Detect which cell encompasses the target text, then output its (x, y) center coordinate. 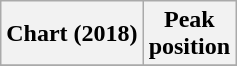
Peakposition (189, 34)
Chart (2018) (72, 34)
